Search for the cell housing the specified text and yield its (x, y) center coordinate. 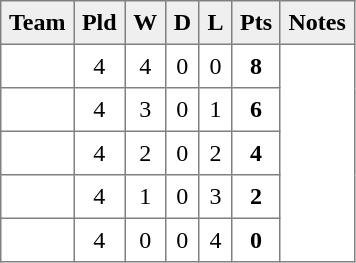
Notes (317, 23)
Pts (256, 23)
L (216, 23)
D (182, 23)
Pld (100, 23)
Team (38, 23)
6 (256, 110)
8 (256, 66)
W (145, 23)
